Identify which cell holds the provided text, then report its [X, Y] central coordinate. 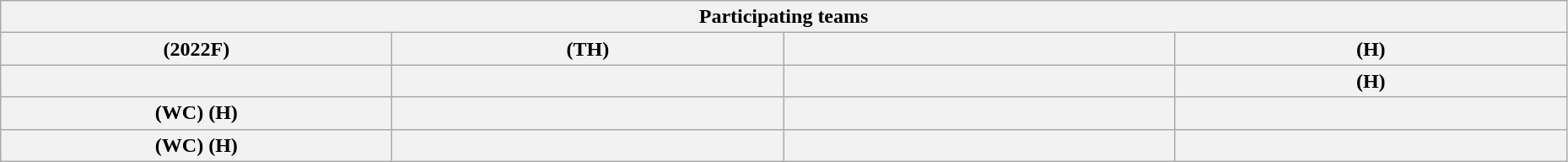
(TH) [588, 49]
(2022F) [197, 49]
Participating teams [784, 17]
